Locate the cell with the specified text and output its [x, y] center coordinate. 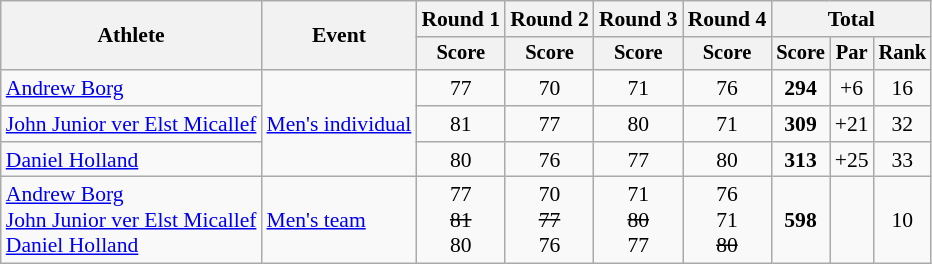
778180 [460, 220]
309 [800, 124]
Event [338, 36]
Athlete [132, 36]
707776 [550, 220]
+21 [852, 124]
+25 [852, 160]
10 [903, 220]
70 [550, 88]
+6 [852, 88]
Andrew BorgJohn Junior ver Elst MicallefDaniel Holland [132, 220]
Men's individual [338, 124]
Par [852, 54]
Men's team [338, 220]
81 [460, 124]
Andrew Borg [132, 88]
Daniel Holland [132, 160]
598 [800, 220]
Round 3 [638, 19]
767180 [728, 220]
Round 1 [460, 19]
33 [903, 160]
294 [800, 88]
John Junior ver Elst Micallef [132, 124]
32 [903, 124]
Rank [903, 54]
16 [903, 88]
Round 2 [550, 19]
313 [800, 160]
Total [851, 19]
Round 4 [728, 19]
718077 [638, 220]
